Extract the [X, Y] coordinate from the center of the cell holding the provided text.  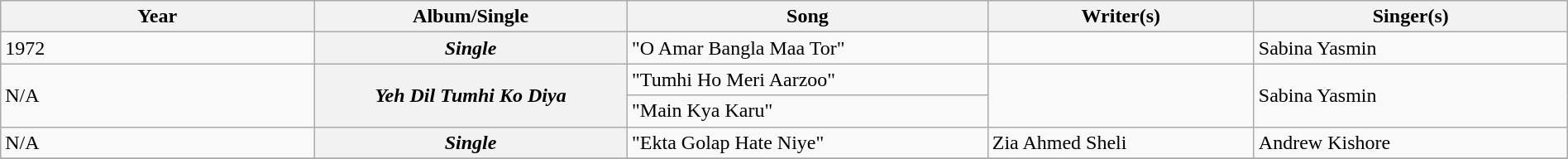
"Ekta Golap Hate Niye" [808, 142]
1972 [157, 48]
Year [157, 17]
Song [808, 17]
Zia Ahmed Sheli [1121, 142]
"Tumhi Ho Meri Aarzoo" [808, 79]
"O Amar Bangla Maa Tor" [808, 48]
"Main Kya Karu" [808, 111]
Writer(s) [1121, 17]
Album/Single [471, 17]
Andrew Kishore [1411, 142]
Singer(s) [1411, 17]
Yeh Dil Tumhi Ko Diya [471, 95]
